Identify which cell holds the provided text, then report its (X, Y) central coordinate. 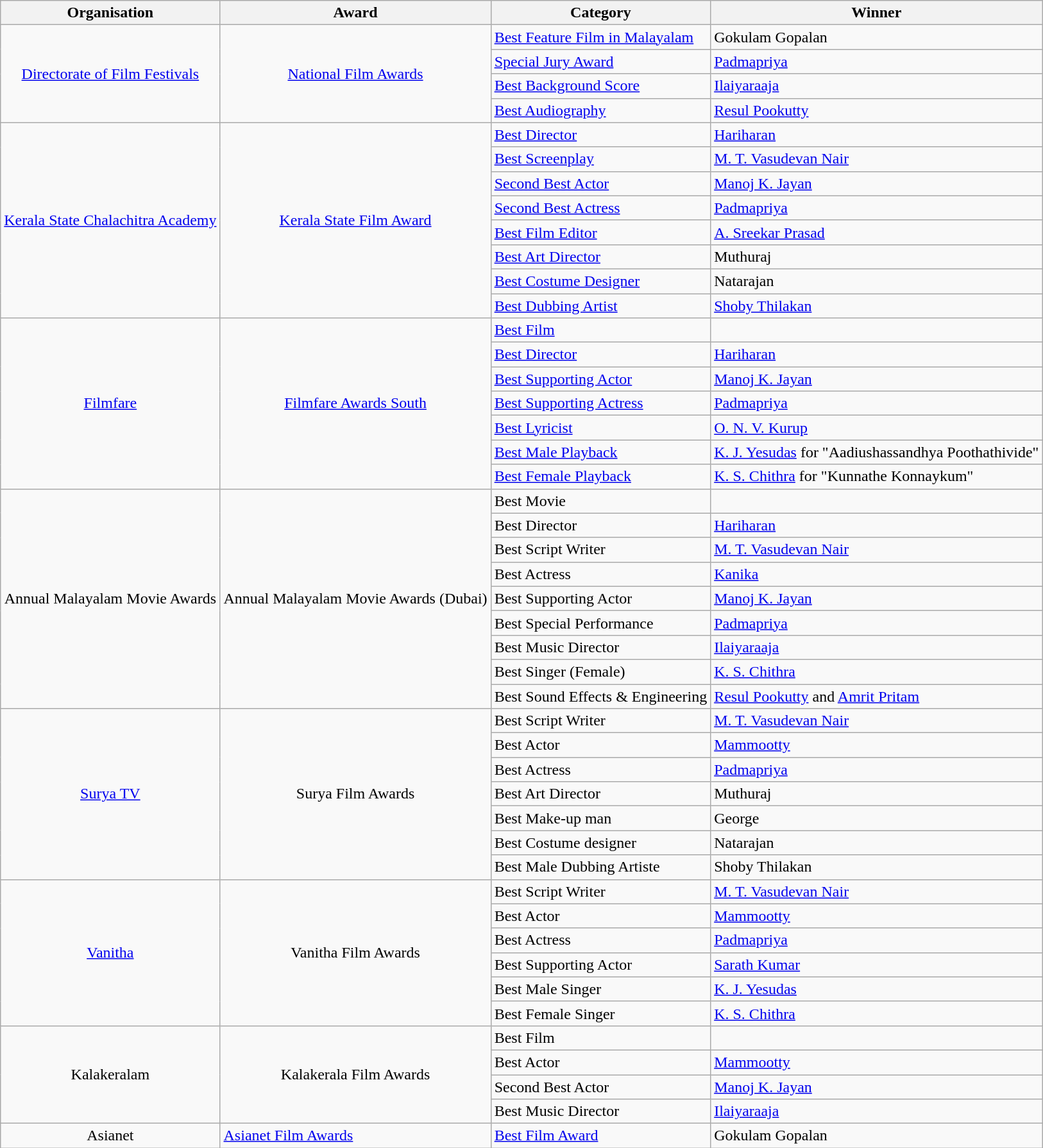
Best Costume Designer (600, 281)
Best Lyricist (600, 428)
Best Sound Effects & Engineering (600, 696)
Vanitha Film Awards (355, 952)
Filmfare (110, 403)
Annual Malayalam Movie Awards (Dubai) (355, 599)
Best Female Playback (600, 477)
K. J. Yesudas (876, 989)
Annual Malayalam Movie Awards (110, 599)
O. N. V. Kurup (876, 428)
Second Best Actress (600, 208)
Best Background Score (600, 86)
Best Supporting Actress (600, 403)
Filmfare Awards South (355, 403)
Kalakeralam (110, 1074)
Best Film Editor (600, 232)
Best Movie (600, 501)
Best Male Singer (600, 989)
Best Feature Film in Malayalam (600, 37)
Kalakerala Film Awards (355, 1074)
Best Singer (Female) (600, 671)
A. Sreekar Prasad (876, 232)
Winner (876, 13)
Best Screenplay (600, 159)
Asianet (110, 1136)
Category (600, 13)
Best Female Singer (600, 1013)
Special Jury Award (600, 62)
Best Dubbing Artist (600, 306)
Organisation (110, 13)
Best Audiography (600, 110)
K. J. Yesudas for "Aadiushassandhya Poothathivide" (876, 452)
Best Special Performance (600, 623)
Kerala State Film Award (355, 220)
Sarath Kumar (876, 965)
Kerala State Chalachitra Academy (110, 220)
Best Costume designer (600, 843)
National Film Awards (355, 74)
Surya Film Awards (355, 794)
Resul Pookutty and Amrit Pritam (876, 696)
Kanika (876, 574)
Vanitha (110, 952)
Resul Pookutty (876, 110)
Asianet Film Awards (355, 1136)
K. S. Chithra for "Kunnathe Konnaykum" (876, 477)
Best Make-up man (600, 818)
Best Film Award (600, 1136)
Best Male Dubbing Artiste (600, 867)
Best Male Playback (600, 452)
Directorate of Film Festivals (110, 74)
Surya TV (110, 794)
Award (355, 13)
George (876, 818)
